Identify which cell holds the provided text, then report its [x, y] central coordinate. 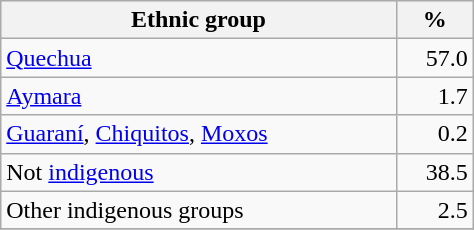
Aymara [198, 96]
Quechua [198, 58]
57.0 [434, 58]
1.7 [434, 96]
Other indigenous groups [198, 210]
38.5 [434, 172]
0.2 [434, 134]
% [434, 20]
Ethnic group [198, 20]
Not indigenous [198, 172]
Guaraní, Chiquitos, Moxos [198, 134]
2.5 [434, 210]
